Identify which cell holds the provided text, then report its [x, y] central coordinate. 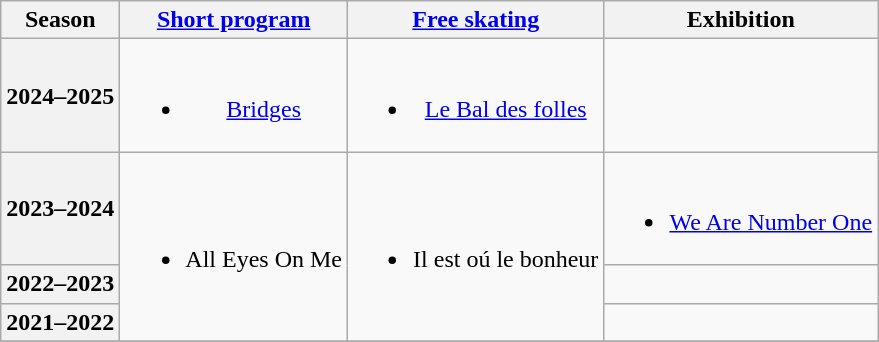
2024–2025 [60, 96]
Exhibition [741, 20]
2021–2022 [60, 322]
2023–2024 [60, 208]
Il est oú le bonheur [476, 246]
Free skating [476, 20]
We Are Number One [741, 208]
Season [60, 20]
Bridges [234, 96]
2022–2023 [60, 284]
Short program [234, 20]
Le Bal des folles [476, 96]
All Eyes On Me [234, 246]
